Output the [x, y] coordinate of the center of the cell containing the given text.  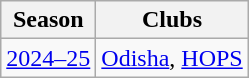
Season [48, 20]
Clubs [172, 20]
Odisha, HOPS [172, 58]
2024–25 [48, 58]
